Output the (X, Y) coordinate of the center of the cell containing the given text.  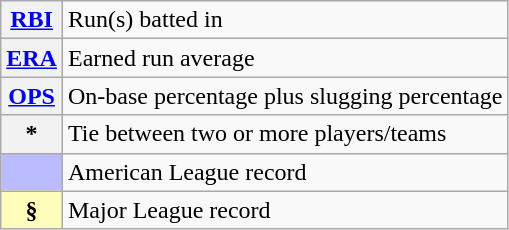
Run(s) batted in (285, 20)
On-base percentage plus slugging percentage (285, 96)
OPS (32, 96)
§ (32, 210)
Tie between two or more players/teams (285, 134)
ERA (32, 58)
Major League record (285, 210)
RBI (32, 20)
* (32, 134)
Earned run average (285, 58)
American League record (285, 172)
